Output the [x, y] coordinate of the center of the cell containing the given text.  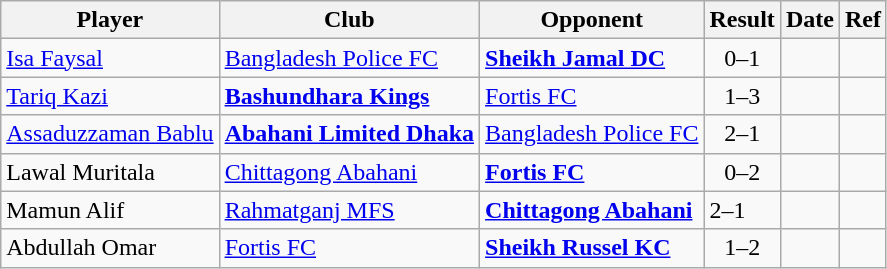
Tariq Kazi [110, 96]
Club [349, 20]
Abdullah Omar [110, 248]
Opponent [592, 20]
Result [742, 20]
0–1 [742, 58]
Bashundhara Kings [349, 96]
Lawal Muritala [110, 172]
Abahani Limited Dhaka [349, 134]
Rahmatganj MFS [349, 210]
1–3 [742, 96]
Sheikh Russel KC [592, 248]
Ref [862, 20]
Isa Faysal [110, 58]
Player [110, 20]
0–2 [742, 172]
Date [810, 20]
Assaduzzaman Bablu [110, 134]
1–2 [742, 248]
Mamun Alif [110, 210]
Sheikh Jamal DC [592, 58]
